Return (X, Y) of the center of cell containing provided text 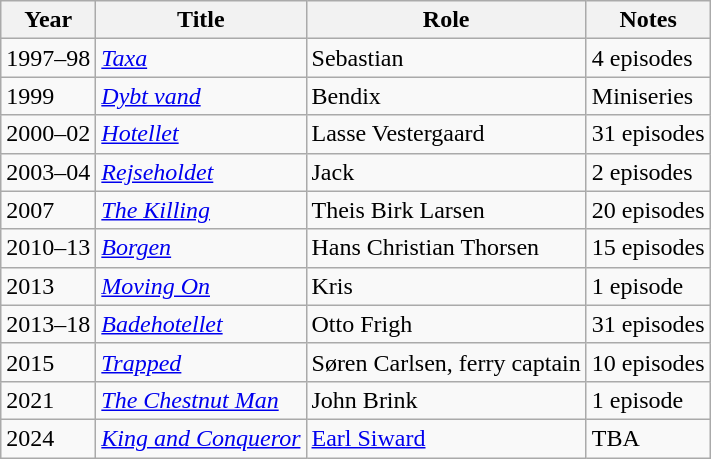
John Brink (446, 400)
2013 (48, 286)
1997–98 (48, 58)
2015 (48, 362)
Otto Frigh (446, 324)
2021 (48, 400)
Earl Siward (446, 438)
Theis Birk Larsen (446, 210)
2 episodes (648, 172)
Moving On (201, 286)
Miniseries (648, 96)
1999 (48, 96)
2007 (48, 210)
10 episodes (648, 362)
Trapped (201, 362)
Borgen (201, 248)
Badehotellet (201, 324)
2024 (48, 438)
2013–18 (48, 324)
2000–02 (48, 134)
Dybt vand (201, 96)
Rejseholdet (201, 172)
20 episodes (648, 210)
Notes (648, 20)
Taxa (201, 58)
Kris (446, 286)
The Chestnut Man (201, 400)
Bendix (446, 96)
4 episodes (648, 58)
2003–04 (48, 172)
Title (201, 20)
Lasse Vestergaard (446, 134)
2010–13 (48, 248)
King and Conqueror (201, 438)
Sebastian (446, 58)
The Killing (201, 210)
Hans Christian Thorsen (446, 248)
Role (446, 20)
15 episodes (648, 248)
Hotellet (201, 134)
Søren Carlsen, ferry captain (446, 362)
Year (48, 20)
TBA (648, 438)
Jack (446, 172)
